Determine the (x, y) coordinate at the center of the cell enclosing the given text.  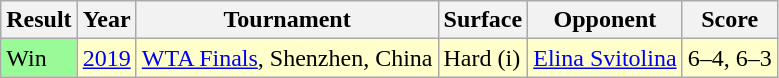
Year (106, 20)
Opponent (605, 20)
6–4, 6–3 (730, 58)
Surface (483, 20)
2019 (106, 58)
WTA Finals, Shenzhen, China (287, 58)
Tournament (287, 20)
Elina Svitolina (605, 58)
Score (730, 20)
Hard (i) (483, 58)
Win (39, 58)
Result (39, 20)
